Locate the cell with the specified text and output its (x, y) center coordinate. 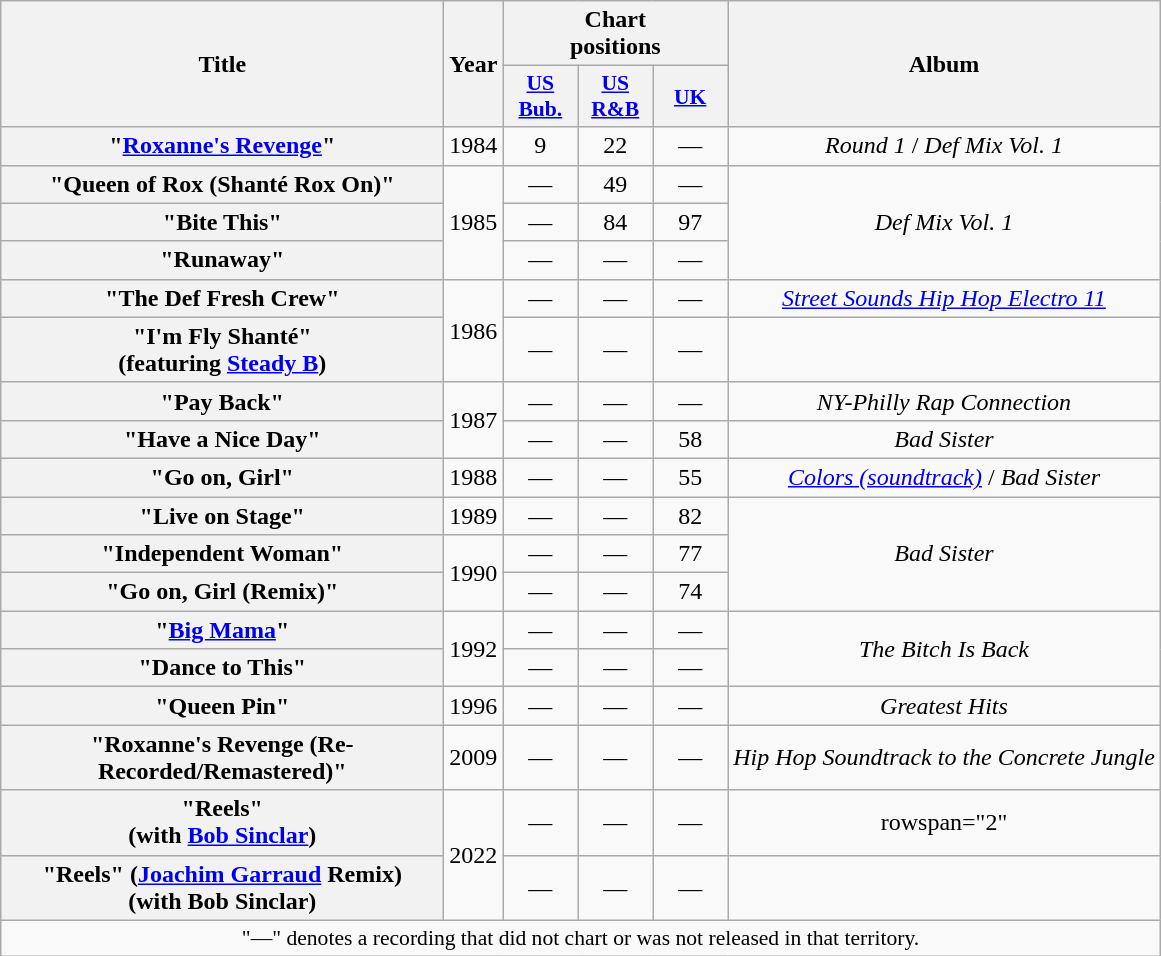
77 (690, 554)
US R&B (616, 96)
"Pay Back" (222, 401)
"Reels"(with Bob Sinclar) (222, 822)
"Big Mama" (222, 630)
1989 (474, 515)
49 (616, 184)
"Roxanne's Revenge (Re-Recorded/Remastered)" (222, 758)
58 (690, 439)
"I'm Fly Shanté"(featuring Steady B) (222, 350)
"Go on, Girl" (222, 477)
82 (690, 515)
Chart positions (616, 34)
Album (944, 64)
55 (690, 477)
"The Def Fresh Crew" (222, 298)
1986 (474, 330)
22 (616, 146)
1984 (474, 146)
84 (616, 222)
"Live on Stage" (222, 515)
Round 1 / Def Mix Vol. 1 (944, 146)
1996 (474, 706)
"Dance to This" (222, 668)
"—" denotes a recording that did not chart or was not released in that territory. (581, 938)
97 (690, 222)
"Runaway" (222, 260)
"Bite This" (222, 222)
The Bitch Is Back (944, 649)
Street Sounds Hip Hop Electro 11 (944, 298)
"Roxanne's Revenge" (222, 146)
Hip Hop Soundtrack to the Concrete Jungle (944, 758)
US Bub. (540, 96)
rowspan="2" (944, 822)
Colors (soundtrack) / Bad Sister (944, 477)
1987 (474, 420)
Title (222, 64)
9 (540, 146)
1985 (474, 222)
"Queen of Rox (Shanté Rox On)" (222, 184)
"Queen Pin" (222, 706)
"Independent Woman" (222, 554)
1990 (474, 573)
2009 (474, 758)
1988 (474, 477)
1992 (474, 649)
Def Mix Vol. 1 (944, 222)
"Reels" (Joachim Garraud Remix)(with Bob Sinclar) (222, 888)
"Have a Nice Day" (222, 439)
74 (690, 592)
2022 (474, 855)
NY-Philly Rap Connection (944, 401)
Year (474, 64)
Greatest Hits (944, 706)
UK (690, 96)
"Go on, Girl (Remix)" (222, 592)
